For the text-containing cell, return its midpoint in (X, Y) coordinate format. 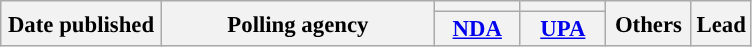
UPA (563, 30)
Polling agency (298, 24)
Others (649, 24)
Date published (82, 24)
Lead (721, 24)
NDA (477, 30)
